Output the [X, Y] coordinate of the center of the cell containing the given text.  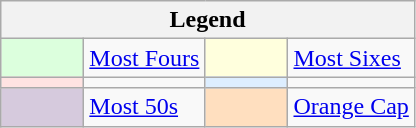
Orange Cap [351, 107]
Most Fours [144, 58]
Legend [208, 20]
Most 50s [144, 107]
Most Sixes [351, 58]
